Identify which cell holds the provided text, then report its [X, Y] central coordinate. 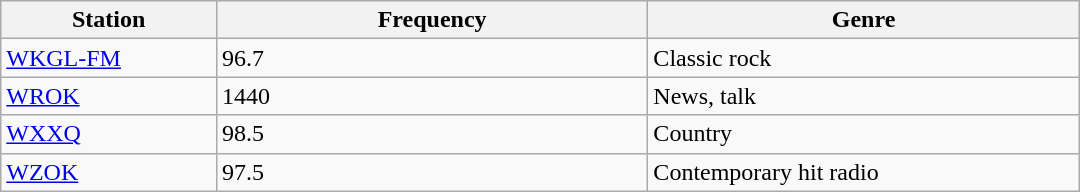
1440 [432, 96]
WROK [109, 96]
96.7 [432, 58]
Classic rock [864, 58]
WZOK [109, 172]
98.5 [432, 134]
Station [109, 20]
WKGL-FM [109, 58]
Genre [864, 20]
Frequency [432, 20]
Country [864, 134]
News, talk [864, 96]
WXXQ [109, 134]
97.5 [432, 172]
Contemporary hit radio [864, 172]
